Identify which cell holds the provided text, then report its (X, Y) central coordinate. 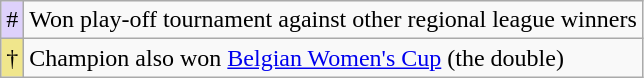
† (12, 58)
Won play-off tournament against other regional league winners (333, 20)
# (12, 20)
Champion also won Belgian Women's Cup (the double) (333, 58)
